Scan for the cell matching the given text and deliver its (X, Y) coordinate at center. 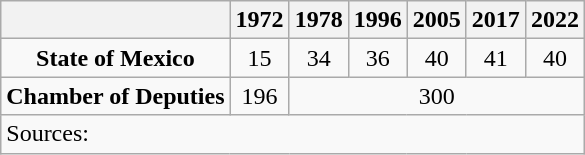
196 (260, 96)
2017 (496, 20)
41 (496, 58)
1996 (378, 20)
1972 (260, 20)
300 (436, 96)
Chamber of Deputies (116, 96)
Sources: (293, 134)
2005 (436, 20)
State of Mexico (116, 58)
1978 (318, 20)
2022 (554, 20)
15 (260, 58)
36 (378, 58)
34 (318, 58)
